Pinpoint the cell where the given text exists, returning its [x, y] midpoint coordinate. 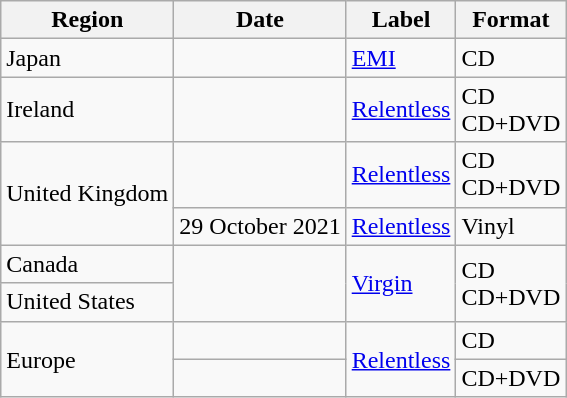
Japan [88, 58]
EMI [401, 58]
Ireland [88, 110]
Vinyl [511, 226]
29 October 2021 [260, 226]
CD+DVD [511, 378]
Canada [88, 264]
Virgin [401, 283]
Date [260, 20]
Format [511, 20]
United Kingdom [88, 194]
Label [401, 20]
United States [88, 302]
Region [88, 20]
Europe [88, 359]
